Output the [x, y] coordinate of the center of the cell containing the given text.  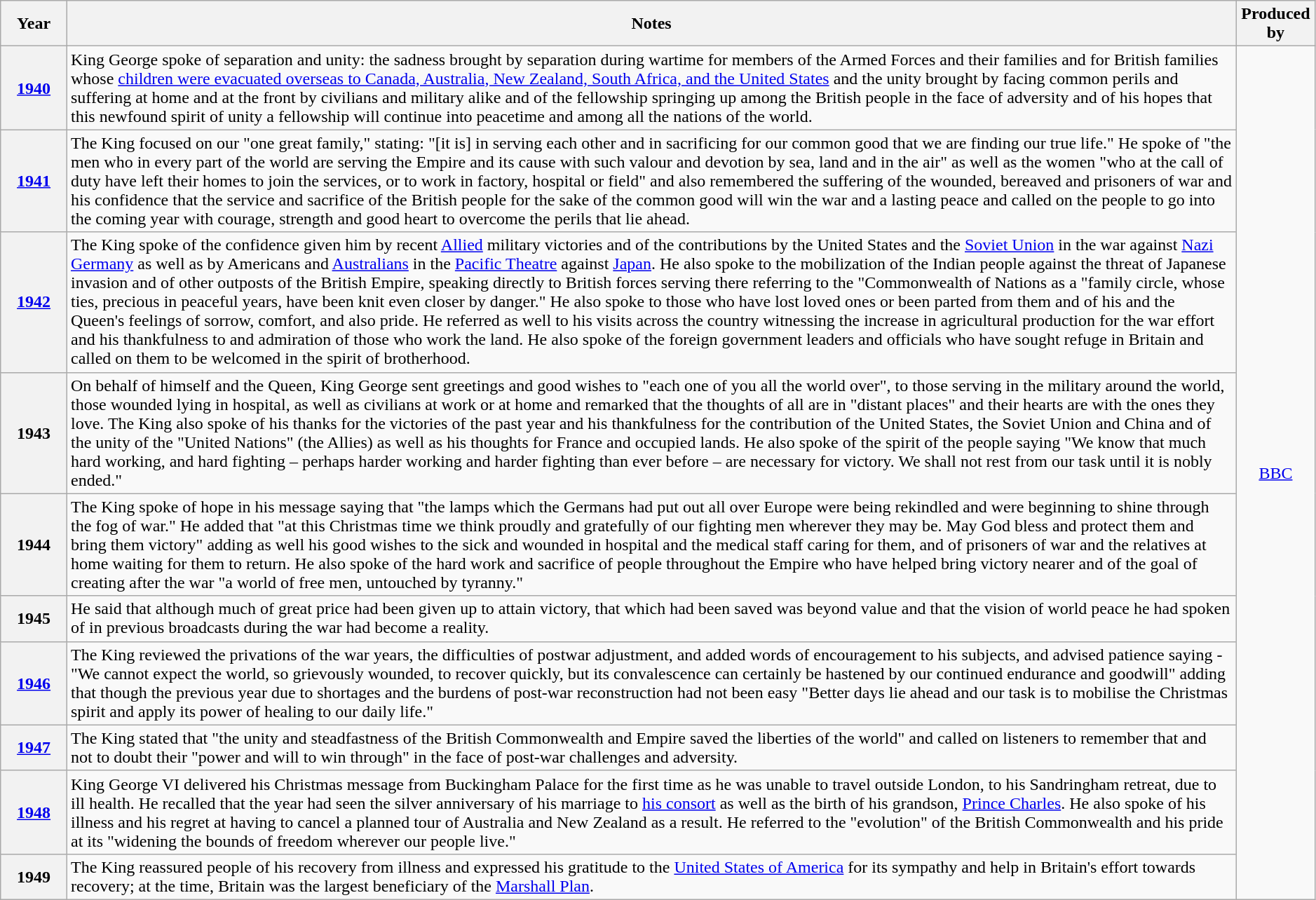
Year [34, 24]
1946 [34, 683]
1945 [34, 618]
1947 [34, 747]
Producedby [1276, 24]
1941 [34, 181]
BBC [1276, 473]
Notes [651, 24]
1940 [34, 88]
1944 [34, 545]
1943 [34, 433]
1942 [34, 302]
1948 [34, 812]
1949 [34, 876]
